Locate the cell with the specified text and output its (X, Y) center coordinate. 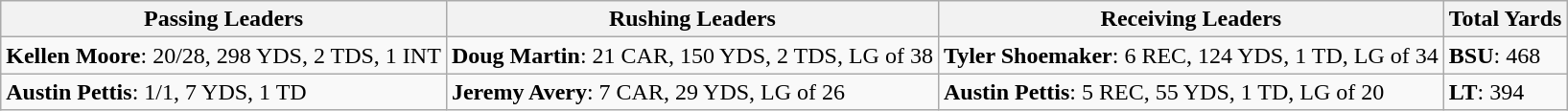
Austin Pettis: 1/1, 7 YDS, 1 TD (224, 92)
Austin Pettis: 5 REC, 55 YDS, 1 TD, LG of 20 (1191, 92)
BSU: 468 (1506, 55)
Tyler Shoemaker: 6 REC, 124 YDS, 1 TD, LG of 34 (1191, 55)
Doug Martin: 21 CAR, 150 YDS, 2 TDS, LG of 38 (692, 55)
Jeremy Avery: 7 CAR, 29 YDS, LG of 26 (692, 92)
Passing Leaders (224, 19)
Receiving Leaders (1191, 19)
LT: 394 (1506, 92)
Total Yards (1506, 19)
Kellen Moore: 20/28, 298 YDS, 2 TDS, 1 INT (224, 55)
Rushing Leaders (692, 19)
